Return the (X, Y) coordinate for the center point of the cell that contains the specified text.  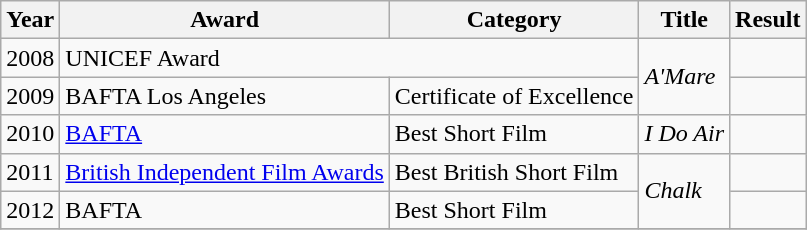
I Do Air (684, 134)
Certificate of Excellence (514, 96)
Result (768, 20)
2010 (30, 134)
Best British Short Film (514, 172)
A'Mare (684, 77)
Award (225, 20)
Chalk (684, 191)
2009 (30, 96)
Title (684, 20)
2012 (30, 210)
UNICEF Award (350, 58)
Year (30, 20)
2011 (30, 172)
Category (514, 20)
BAFTA Los Angeles (225, 96)
2008 (30, 58)
British Independent Film Awards (225, 172)
